Find where the given text appears and provide that cell's center as [X, Y] coordinate. 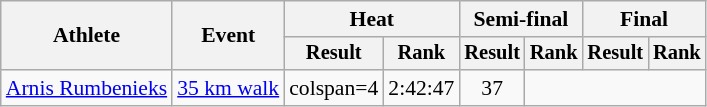
37 [492, 88]
Final [644, 19]
Event [228, 36]
Arnis Rumbenieks [86, 88]
Heat [372, 19]
35 km walk [228, 88]
Semi-final [520, 19]
2:42:47 [421, 88]
Athlete [86, 36]
colspan=4 [334, 88]
